Return the (x, y) coordinate for the center point of the cell that contains the specified text.  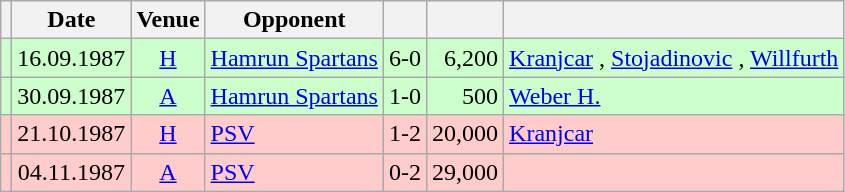
1-2 (404, 134)
04.11.1987 (72, 172)
6,200 (464, 58)
Kranjcar (674, 134)
500 (464, 96)
Date (72, 20)
29,000 (464, 172)
Opponent (294, 20)
20,000 (464, 134)
6-0 (404, 58)
Kranjcar , Stojadinovic , Willfurth (674, 58)
16.09.1987 (72, 58)
1-0 (404, 96)
21.10.1987 (72, 134)
30.09.1987 (72, 96)
0-2 (404, 172)
Weber H. (674, 96)
Venue (168, 20)
